Locate the cell with the specified text and output its [x, y] center coordinate. 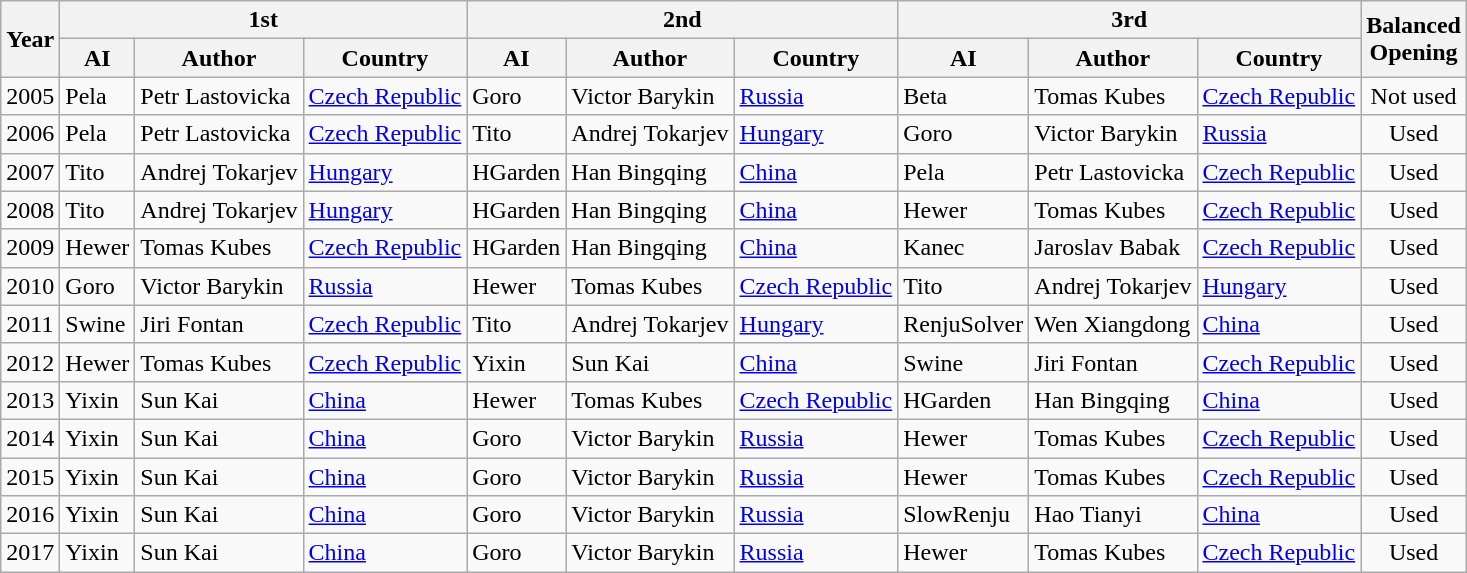
Not used [1414, 96]
1st [264, 20]
Year [30, 39]
BalancedOpening [1414, 39]
Wen Xiangdong [1113, 324]
Jaroslav Babak [1113, 248]
2007 [30, 172]
2005 [30, 96]
Hao Tianyi [1113, 515]
2008 [30, 210]
SlowRenju [964, 515]
2010 [30, 286]
3rd [1130, 20]
2012 [30, 362]
2015 [30, 477]
Kanec [964, 248]
2nd [682, 20]
2017 [30, 553]
2013 [30, 400]
RenjuSolver [964, 324]
2006 [30, 134]
2011 [30, 324]
2014 [30, 438]
Beta [964, 96]
2009 [30, 248]
2016 [30, 515]
